Scan for the cell matching the given text and deliver its [X, Y] coordinate at center. 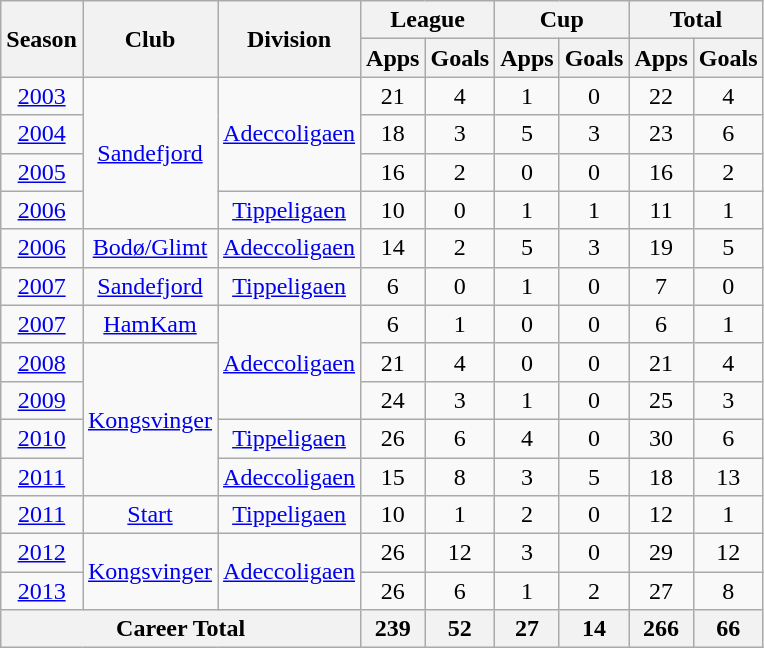
Division [290, 39]
23 [661, 134]
Start [150, 515]
Career Total [181, 629]
66 [728, 629]
11 [661, 210]
HamKam [150, 324]
Bodø/Glimt [150, 248]
2012 [42, 553]
2004 [42, 134]
239 [393, 629]
Club [150, 39]
22 [661, 96]
2005 [42, 172]
2008 [42, 362]
15 [393, 477]
Season [42, 39]
24 [393, 400]
Total [696, 20]
League [428, 20]
7 [661, 286]
25 [661, 400]
19 [661, 248]
Cup [562, 20]
30 [661, 438]
2013 [42, 591]
266 [661, 629]
2009 [42, 400]
13 [728, 477]
2003 [42, 96]
29 [661, 553]
2010 [42, 438]
52 [460, 629]
